Extract the [x, y] coordinate from the center of the cell holding the provided text.  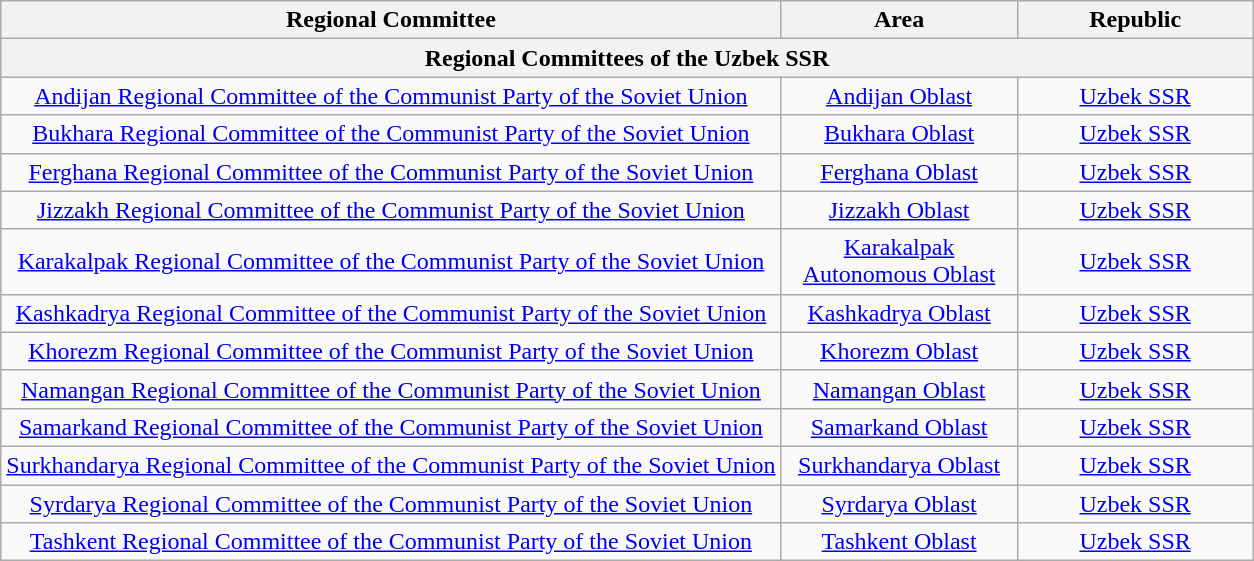
Namangan Regional Committee of the Communist Party of the Soviet Union [391, 389]
Tashkent Regional Committee of the Communist Party of the Soviet Union [391, 542]
Ferghana Oblast [899, 172]
Andijan Oblast [899, 96]
Regional Committees of the Uzbek SSR [627, 58]
Republic [1135, 20]
Karakalpak Autonomous Oblast [899, 262]
Bukhara Oblast [899, 134]
Kashkadrya Oblast [899, 313]
Samarkand Regional Committee of the Communist Party of the Soviet Union [391, 427]
Bukhara Regional Committee of the Communist Party of the Soviet Union [391, 134]
Jizzakh Oblast [899, 210]
Namangan Oblast [899, 389]
Area [899, 20]
Syrdarya Regional Committee of the Communist Party of the Soviet Union [391, 503]
Khorezm Regional Committee of the Communist Party of the Soviet Union [391, 351]
Kashkadrya Regional Committee of the Communist Party of the Soviet Union [391, 313]
Karakalpak Regional Committee of the Communist Party of the Soviet Union [391, 262]
Samarkand Oblast [899, 427]
Khorezm Oblast [899, 351]
Surkhandarya Regional Committee of the Communist Party of the Soviet Union [391, 465]
Ferghana Regional Committee of the Communist Party of the Soviet Union [391, 172]
Surkhandarya Oblast [899, 465]
Regional Committee [391, 20]
Andijan Regional Committee of the Communist Party of the Soviet Union [391, 96]
Jizzakh Regional Committee of the Communist Party of the Soviet Union [391, 210]
Tashkent Oblast [899, 542]
Syrdarya Oblast [899, 503]
